Extract the [X, Y] coordinate from the center of the cell holding the provided text.  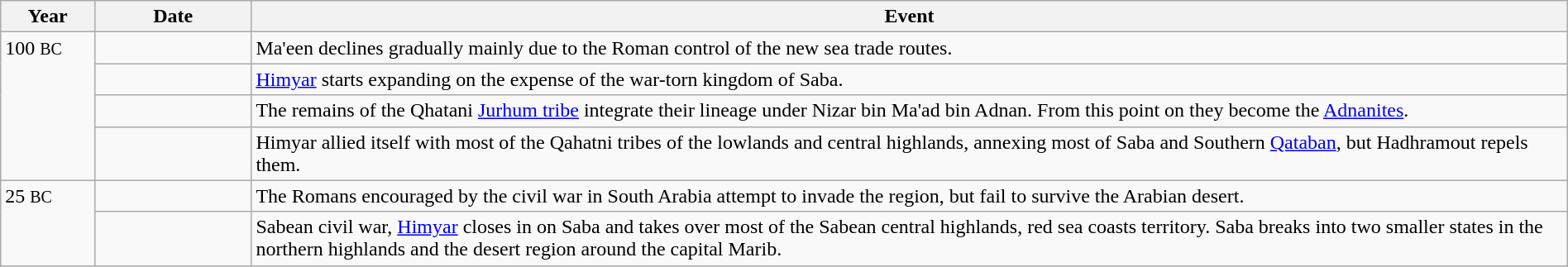
The remains of the Qhatani Jurhum tribe integrate their lineage under Nizar bin Ma'ad bin Adnan. From this point on they become the Adnanites. [910, 111]
The Romans encouraged by the civil war in South Arabia attempt to invade the region, but fail to survive the Arabian desert. [910, 196]
25 BC [48, 223]
Himyar starts expanding on the expense of the war-torn kingdom of Saba. [910, 79]
Ma'een declines gradually mainly due to the Roman control of the new sea trade routes. [910, 48]
100 BC [48, 106]
Year [48, 17]
Date [172, 17]
Event [910, 17]
